Scan for the cell matching the given text and deliver its (x, y) coordinate at center. 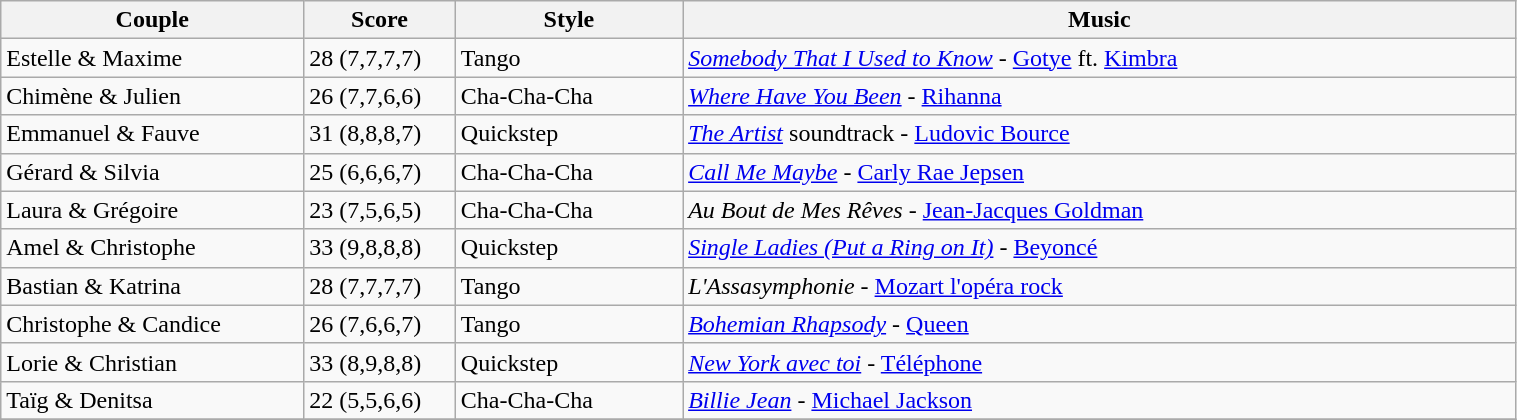
25 (6,6,6,7) (380, 172)
The Artist soundtrack - Ludovic Bource (1100, 134)
33 (9,8,8,8) (380, 248)
Laura & Grégoire (152, 210)
26 (7,6,6,7) (380, 324)
31 (8,8,8,7) (380, 134)
Score (380, 20)
Couple (152, 20)
Style (568, 20)
33 (8,9,8,8) (380, 362)
Lorie & Christian (152, 362)
Amel & Christophe (152, 248)
L'Assasymphonie - Mozart l'opéra rock (1100, 286)
Single Ladies (Put a Ring on It) - Beyoncé (1100, 248)
23 (7,5,6,5) (380, 210)
Christophe & Candice (152, 324)
Music (1100, 20)
Bastian & Katrina (152, 286)
Estelle & Maxime (152, 58)
Billie Jean - Michael Jackson (1100, 400)
22 (5,5,6,6) (380, 400)
Gérard & Silvia (152, 172)
Emmanuel & Fauve (152, 134)
Au Bout de Mes Rêves - Jean-Jacques Goldman (1100, 210)
Call Me Maybe - Carly Rae Jepsen (1100, 172)
Chimène & Julien (152, 96)
Somebody That I Used to Know - Gotye ft. Kimbra (1100, 58)
Where Have You Been - Rihanna (1100, 96)
New York avec toi - Téléphone (1100, 362)
Bohemian Rhapsody - Queen (1100, 324)
Taïg & Denitsa (152, 400)
26 (7,7,6,6) (380, 96)
